Detect which cell encompasses the target text, then output its [X, Y] center coordinate. 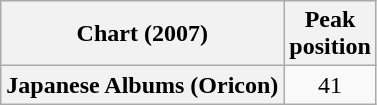
Chart (2007) [142, 34]
Japanese Albums (Oricon) [142, 85]
41 [330, 85]
Peakposition [330, 34]
